Detect which cell encompasses the target text, then output its (X, Y) center coordinate. 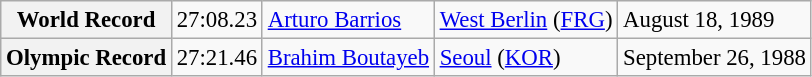
September 26, 1988 (714, 58)
West Berlin (FRG) (526, 20)
Brahim Boutayeb (348, 58)
Arturo Barrios (348, 20)
27:21.46 (216, 58)
World Record (86, 20)
Seoul (KOR) (526, 58)
August 18, 1989 (714, 20)
Olympic Record (86, 58)
27:08.23 (216, 20)
